Determine the [x, y] coordinate at the center of the cell enclosing the given text.  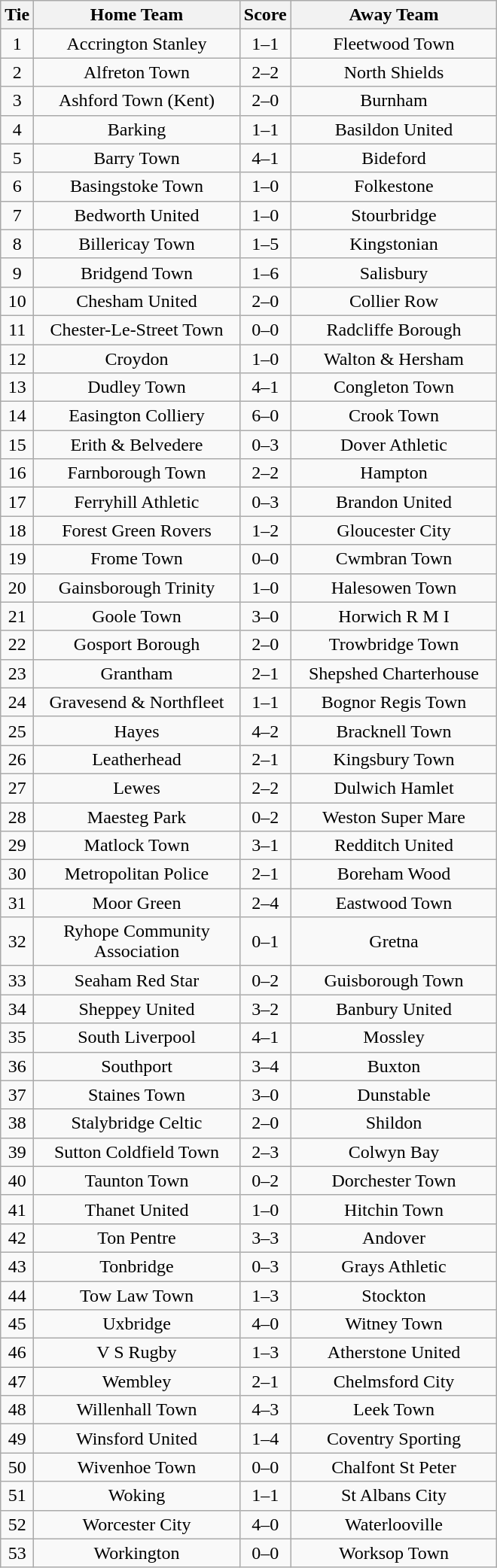
1–5 [265, 244]
Shepshed Charterhouse [394, 673]
43 [17, 1266]
Brandon United [394, 502]
13 [17, 387]
Eastwood Town [394, 903]
Redditch United [394, 846]
Chesham United [137, 301]
24 [17, 702]
Seaham Red Star [137, 980]
Hayes [137, 731]
Woking [137, 1496]
Lewes [137, 788]
North Shields [394, 72]
Walton & Hersham [394, 359]
2–3 [265, 1152]
Sutton Coldfield Town [137, 1152]
Metropolitan Police [137, 874]
Boreham Wood [394, 874]
Taunton Town [137, 1181]
42 [17, 1238]
Dunstable [394, 1095]
Easington Colliery [137, 416]
4–2 [265, 731]
17 [17, 502]
1–2 [265, 530]
Folkestone [394, 187]
Matlock Town [137, 846]
Grantham [137, 673]
Forest Green Rovers [137, 530]
3–4 [265, 1066]
Sheppey United [137, 1009]
Home Team [137, 15]
Crook Town [394, 416]
Chalfont St Peter [394, 1467]
Halesowen Town [394, 588]
Farnborough Town [137, 473]
V S Rugby [137, 1353]
2 [17, 72]
Gravesend & Northfleet [137, 702]
7 [17, 215]
19 [17, 559]
6 [17, 187]
Wembley [137, 1381]
Worksop Town [394, 1553]
14 [17, 416]
28 [17, 816]
Gosport Borough [137, 645]
Erith & Belvedere [137, 445]
32 [17, 942]
Grays Athletic [394, 1266]
21 [17, 616]
1–4 [265, 1439]
8 [17, 244]
Cwmbran Town [394, 559]
St Albans City [394, 1496]
2–4 [265, 903]
47 [17, 1381]
Score [265, 15]
Tow Law Town [137, 1295]
Bridgend Town [137, 272]
Burnham [394, 101]
Waterlooville [394, 1524]
39 [17, 1152]
Barry Town [137, 158]
1–6 [265, 272]
50 [17, 1467]
Tonbridge [137, 1266]
41 [17, 1209]
33 [17, 980]
48 [17, 1410]
49 [17, 1439]
Kingsbury Town [394, 759]
Bracknell Town [394, 731]
26 [17, 759]
Coventry Sporting [394, 1439]
Congleton Town [394, 387]
46 [17, 1353]
Gainsborough Trinity [137, 588]
27 [17, 788]
45 [17, 1324]
3 [17, 101]
Leek Town [394, 1410]
12 [17, 359]
Mossley [394, 1038]
Maesteg Park [137, 816]
Moor Green [137, 903]
Thanet United [137, 1209]
Gloucester City [394, 530]
Bideford [394, 158]
Stalybridge Celtic [137, 1123]
23 [17, 673]
Hitchin Town [394, 1209]
11 [17, 330]
20 [17, 588]
Leatherhead [137, 759]
Chelmsford City [394, 1381]
5 [17, 158]
Croydon [137, 359]
Witney Town [394, 1324]
Horwich R M I [394, 616]
35 [17, 1038]
Salisbury [394, 272]
Bedworth United [137, 215]
Ton Pentre [137, 1238]
Chester-Le-Street Town [137, 330]
3–1 [265, 846]
Away Team [394, 15]
4–3 [265, 1410]
Dorchester Town [394, 1181]
Willenhall Town [137, 1410]
Basildon United [394, 129]
29 [17, 846]
Ryhope Community Association [137, 942]
Uxbridge [137, 1324]
Shildon [394, 1123]
South Liverpool [137, 1038]
16 [17, 473]
Banbury United [394, 1009]
Tie [17, 15]
Buxton [394, 1066]
Accrington Stanley [137, 44]
Dulwich Hamlet [394, 788]
38 [17, 1123]
Gretna [394, 942]
36 [17, 1066]
6–0 [265, 416]
Ferryhill Athletic [137, 502]
Hampton [394, 473]
Stockton [394, 1295]
Bognor Regis Town [394, 702]
Alfreton Town [137, 72]
Barking [137, 129]
51 [17, 1496]
3–3 [265, 1238]
Kingstonian [394, 244]
Dudley Town [137, 387]
1 [17, 44]
10 [17, 301]
Stourbridge [394, 215]
Southport [137, 1066]
18 [17, 530]
40 [17, 1181]
15 [17, 445]
9 [17, 272]
Andover [394, 1238]
22 [17, 645]
Fleetwood Town [394, 44]
Weston Super Mare [394, 816]
Goole Town [137, 616]
31 [17, 903]
52 [17, 1524]
25 [17, 731]
34 [17, 1009]
Worcester City [137, 1524]
30 [17, 874]
0–1 [265, 942]
53 [17, 1553]
3–2 [265, 1009]
Colwyn Bay [394, 1152]
Trowbridge Town [394, 645]
Guisborough Town [394, 980]
Ashford Town (Kent) [137, 101]
Billericay Town [137, 244]
Collier Row [394, 301]
Radcliffe Borough [394, 330]
Dover Athletic [394, 445]
Winsford United [137, 1439]
Workington [137, 1553]
Wivenhoe Town [137, 1467]
Basingstoke Town [137, 187]
37 [17, 1095]
Staines Town [137, 1095]
4 [17, 129]
Atherstone United [394, 1353]
44 [17, 1295]
Frome Town [137, 559]
